For the text-containing cell, return its midpoint in [X, Y] coordinate format. 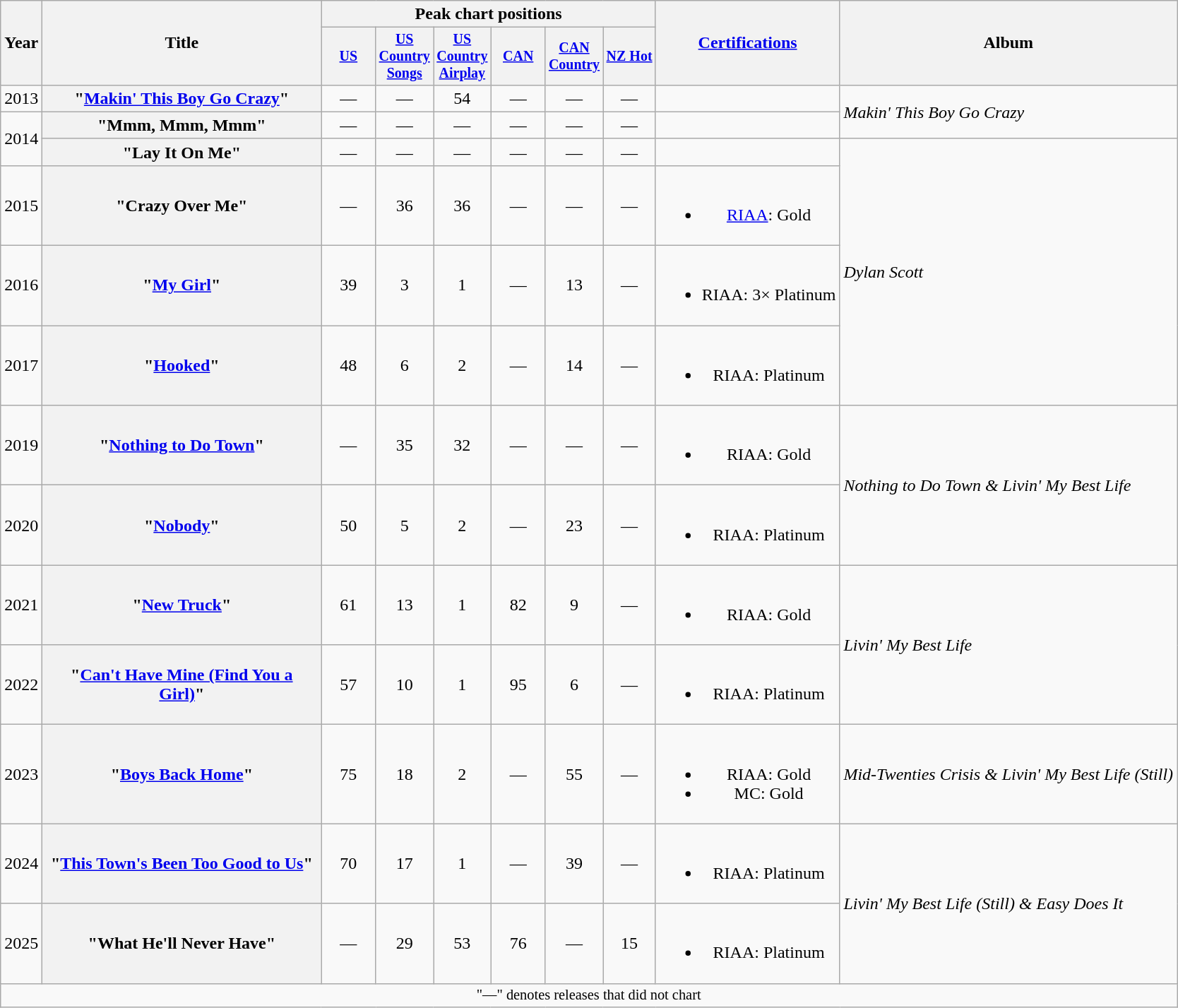
2013 [21, 98]
53 [463, 944]
"What He'll Never Have" [182, 944]
15 [629, 944]
Livin' My Best Life [1009, 645]
61 [349, 605]
2021 [21, 605]
2025 [21, 944]
"Makin' This Boy Go Crazy" [182, 98]
Year [21, 43]
9 [574, 605]
Title [182, 43]
Mid-Twenties Crisis & Livin' My Best Life (Still) [1009, 774]
2017 [21, 366]
14 [574, 366]
2020 [21, 526]
2015 [21, 205]
"Lay It On Me" [182, 152]
"Nobody" [182, 526]
"This Town's Been Too Good to Us" [182, 863]
Nothing to Do Town & Livin' My Best Life [1009, 485]
48 [349, 366]
76 [518, 944]
2024 [21, 863]
"Boys Back Home" [182, 774]
"New Truck" [182, 605]
5 [405, 526]
Livin' My Best Life (Still) & Easy Does It [1009, 903]
23 [574, 526]
US [349, 57]
Makin' This Boy Go Crazy [1009, 112]
US Country Airplay [463, 57]
"Crazy Over Me" [182, 205]
54 [463, 98]
Dylan Scott [1009, 271]
"My Girl" [182, 285]
2023 [21, 774]
95 [518, 685]
"Nothing to Do Town" [182, 445]
32 [463, 445]
"Can't Have Mine (Find You a Girl)" [182, 685]
2014 [21, 138]
RIAA: 3× Platinum [747, 285]
82 [518, 605]
35 [405, 445]
NZ Hot [629, 57]
RIAA: GoldMC: Gold [747, 774]
CAN [518, 57]
US Country Songs [405, 57]
29 [405, 944]
Album [1009, 43]
10 [405, 685]
3 [405, 285]
70 [349, 863]
Peak chart positions [489, 14]
2022 [21, 685]
55 [574, 774]
2019 [21, 445]
2016 [21, 285]
"—" denotes releases that did not chart [589, 995]
18 [405, 774]
75 [349, 774]
CAN Country [574, 57]
Certifications [747, 43]
57 [349, 685]
"Hooked" [182, 366]
50 [349, 526]
17 [405, 863]
"Mmm, Mmm, Mmm" [182, 125]
